Find where the given text appears and provide that cell's center as [x, y] coordinate. 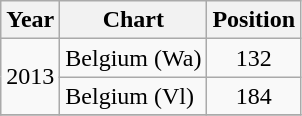
Chart [134, 20]
Year [30, 20]
Position [254, 20]
184 [254, 96]
Belgium (Vl) [134, 96]
132 [254, 58]
2013 [30, 77]
Belgium (Wa) [134, 58]
